Extract the [X, Y] coordinate from the center of the cell holding the provided text.  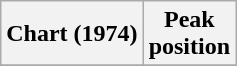
Peakposition [189, 34]
Chart (1974) [72, 34]
